Locate the cell with the specified text and output its [x, y] center coordinate. 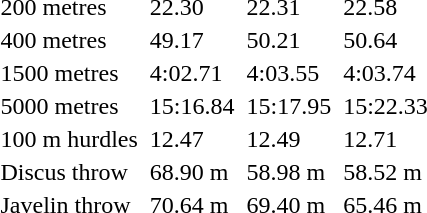
50.21 [289, 40]
12.49 [289, 139]
58.98 m [289, 172]
68.90 m [192, 172]
4:02.71 [192, 73]
12.47 [192, 139]
15:17.95 [289, 106]
15:16.84 [192, 106]
49.17 [192, 40]
4:03.55 [289, 73]
